Pinpoint the cell where the given text exists, returning its [x, y] midpoint coordinate. 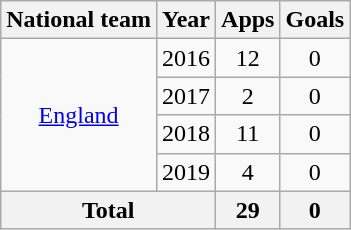
Year [186, 20]
2019 [186, 172]
2018 [186, 134]
2016 [186, 58]
2017 [186, 96]
4 [248, 172]
England [79, 115]
Apps [248, 20]
Goals [315, 20]
Total [108, 210]
2 [248, 96]
29 [248, 210]
11 [248, 134]
National team [79, 20]
12 [248, 58]
